Detect which cell encompasses the target text, then output its (x, y) center coordinate. 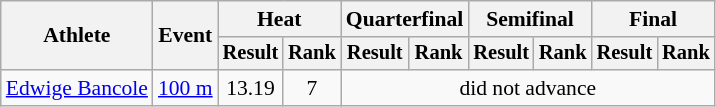
Edwige Bancole (77, 88)
13.19 (251, 88)
Heat (280, 19)
did not advance (528, 88)
Athlete (77, 36)
Semifinal (530, 19)
Event (186, 36)
100 m (186, 88)
Final (654, 19)
7 (312, 88)
Quarterfinal (405, 19)
